Output the [X, Y] coordinate of the center of the cell containing the given text.  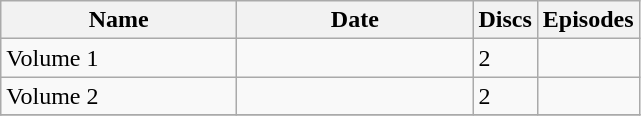
Volume 1 [119, 58]
Episodes [588, 20]
Discs [505, 20]
Volume 2 [119, 96]
Name [119, 20]
Date [355, 20]
